Provide the [x, y] coordinate of the cell's center where the given text is located.  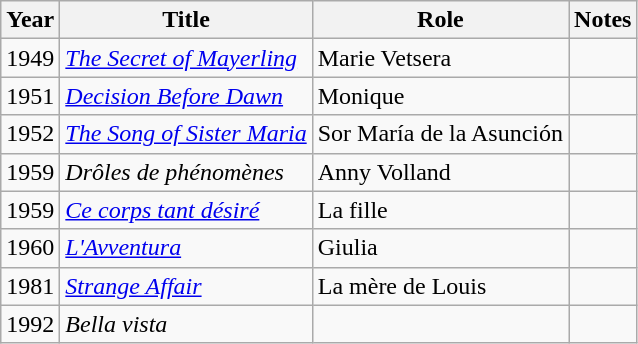
The Secret of Mayerling [186, 58]
Bella vista [186, 324]
1960 [30, 248]
1992 [30, 324]
1951 [30, 96]
Anny Volland [440, 172]
1981 [30, 286]
La mère de Louis [440, 286]
Drôles de phénomènes [186, 172]
1949 [30, 58]
Marie Vetsera [440, 58]
Decision Before Dawn [186, 96]
Strange Affair [186, 286]
Role [440, 20]
Notes [603, 20]
Sor María de la Asunción [440, 134]
Giulia [440, 248]
Year [30, 20]
La fille [440, 210]
Monique [440, 96]
L'Avventura [186, 248]
Ce corps tant désiré [186, 210]
The Song of Sister Maria [186, 134]
1952 [30, 134]
Title [186, 20]
